Return the (X, Y) coordinate for the center point of the cell that contains the specified text.  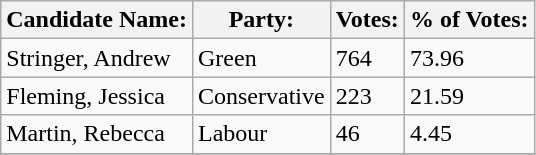
73.96 (469, 58)
223 (367, 96)
Party: (261, 20)
764 (367, 58)
% of Votes: (469, 20)
Green (261, 58)
Martin, Rebecca (97, 134)
46 (367, 134)
Votes: (367, 20)
4.45 (469, 134)
Stringer, Andrew (97, 58)
21.59 (469, 96)
Fleming, Jessica (97, 96)
Conservative (261, 96)
Candidate Name: (97, 20)
Labour (261, 134)
